For the text-containing cell, return its midpoint in (x, y) coordinate format. 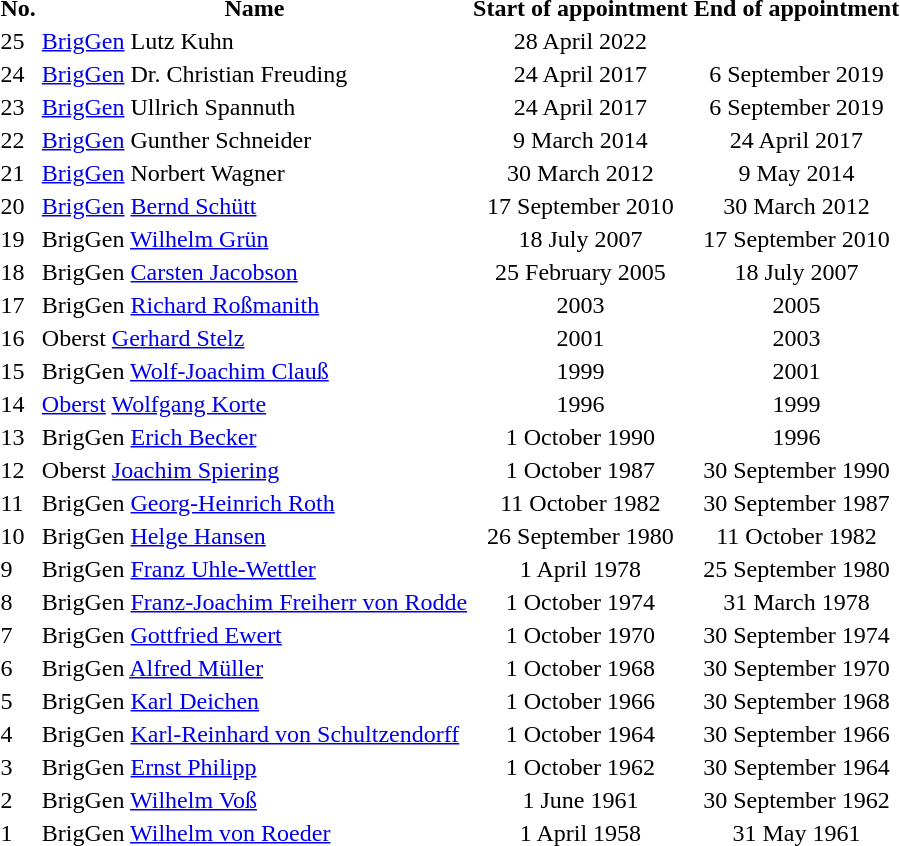
BrigGen Franz Uhle-Wettler (254, 569)
BrigGen Helge Hansen (254, 536)
1 June 1961 (581, 800)
BrigGen Franz-Joachim Freiherr von Rodde (254, 602)
28 April 2022 (581, 41)
BrigGen Ernst Philipp (254, 767)
BrigGen Lutz Kuhn (254, 41)
BrigGen Georg-Heinrich Roth (254, 503)
BrigGen Norbert Wagner (254, 173)
BrigGen Karl Deichen (254, 701)
1 October 1974 (581, 602)
BrigGen Gottfried Ewert (254, 635)
1 October 1987 (581, 470)
BrigGen Karl-Reinhard von Schultzendorff (254, 734)
30 September 1962 (796, 800)
26 September 1980 (581, 536)
25 February 2005 (581, 272)
30 September 1970 (796, 668)
BrigGen Alfred Müller (254, 668)
Oberst Gerhard Stelz (254, 338)
BrigGen Carsten Jacobson (254, 272)
1 October 1970 (581, 635)
BrigGen Richard Roßmanith (254, 305)
BrigGen Wilhelm Grün (254, 239)
BrigGen Dr. Christian Freuding (254, 74)
30 September 1968 (796, 701)
9 March 2014 (581, 140)
1 October 1966 (581, 701)
30 September 1964 (796, 767)
30 September 1987 (796, 503)
30 September 1966 (796, 734)
Oberst Joachim Spiering (254, 470)
BrigGen Erich Becker (254, 437)
BrigGen Ullrich Spannuth (254, 107)
1 October 1962 (581, 767)
2005 (796, 305)
30 September 1974 (796, 635)
BrigGen Wolf-Joachim Clauß (254, 371)
30 September 1990 (796, 470)
BrigGen Bernd Schütt (254, 206)
1 April 1978 (581, 569)
BrigGen Gunther Schneider (254, 140)
9 May 2014 (796, 173)
1 October 1968 (581, 668)
Oberst Wolfgang Korte (254, 404)
25 September 1980 (796, 569)
31 March 1978 (796, 602)
1 October 1964 (581, 734)
1 October 1990 (581, 437)
BrigGen Wilhelm Voß (254, 800)
